Locate the cell with the specified text and output its (X, Y) center coordinate. 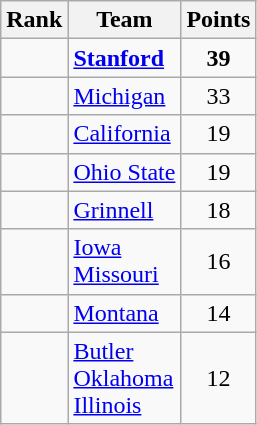
Stanford (124, 58)
Rank (34, 20)
Points (218, 20)
Ohio State (124, 172)
16 (218, 262)
California (124, 134)
Michigan (124, 96)
ButlerOklahomaIllinois (124, 378)
Grinnell (124, 210)
12 (218, 378)
IowaMissouri (124, 262)
Montana (124, 313)
14 (218, 313)
Team (124, 20)
18 (218, 210)
39 (218, 58)
33 (218, 96)
